Return (X, Y) of the center of cell containing provided text 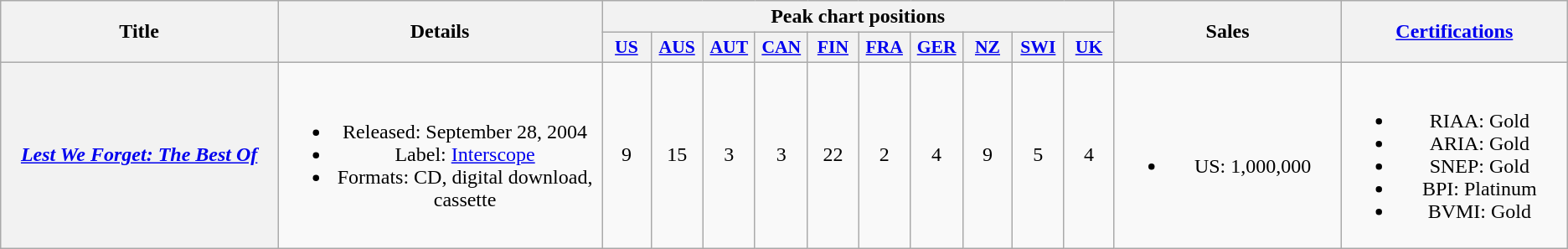
Released: September 28, 2004Label: InterscopeFormats: CD, digital download, cassette (441, 154)
Title (139, 32)
Certifications (1454, 32)
15 (677, 154)
Details (441, 32)
Peak chart positions (858, 17)
Lest We Forget: The Best Of (139, 154)
US: 1,000,000 (1228, 154)
GER (936, 48)
FIN (833, 48)
2 (885, 154)
22 (833, 154)
CAN (781, 48)
AUS (677, 48)
Sales (1228, 32)
SWI (1039, 48)
US (627, 48)
RIAA: GoldARIA: GoldSNEP: GoldBPI: PlatinumBVMI: Gold (1454, 154)
NZ (987, 48)
UK (1089, 48)
AUT (729, 48)
5 (1039, 154)
FRA (885, 48)
